Provide the (X, Y) coordinate of the cell's center where the given text is located.  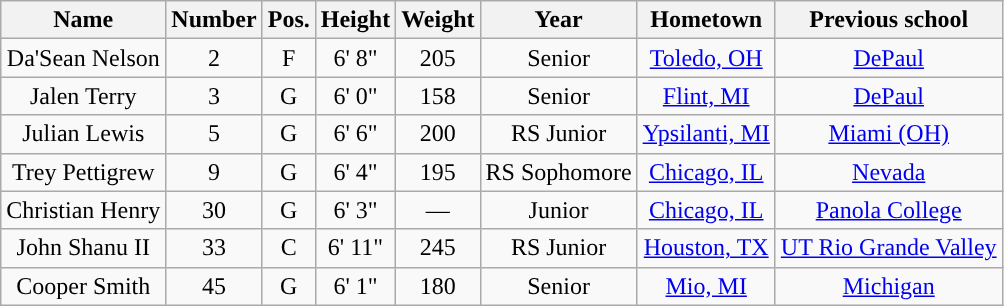
Pos. (288, 20)
Number (214, 20)
Da'Sean Nelson (84, 58)
Junior (558, 210)
6' 11" (355, 248)
Ypsilanti, MI (706, 134)
Trey Pettigrew (84, 172)
158 (438, 96)
Weight (438, 20)
9 (214, 172)
Mio, MI (706, 286)
Panola College (888, 210)
Cooper Smith (84, 286)
6' 4" (355, 172)
2 (214, 58)
6' 1" (355, 286)
Julian Lewis (84, 134)
Miami (OH) (888, 134)
6' 0" (355, 96)
195 (438, 172)
— (438, 210)
Name (84, 20)
3 (214, 96)
205 (438, 58)
6' 6" (355, 134)
John Shanu II (84, 248)
Christian Henry (84, 210)
6' 3" (355, 210)
30 (214, 210)
200 (438, 134)
33 (214, 248)
RS Sophomore (558, 172)
180 (438, 286)
C (288, 248)
F (288, 58)
45 (214, 286)
Hometown (706, 20)
Toledo, OH (706, 58)
245 (438, 248)
6' 8" (355, 58)
Jalen Terry (84, 96)
Previous school (888, 20)
5 (214, 134)
Houston, TX (706, 248)
Nevada (888, 172)
Year (558, 20)
UT Rio Grande Valley (888, 248)
Flint, MI (706, 96)
Height (355, 20)
Michigan (888, 286)
